Find where the given text appears and provide that cell's center as [X, Y] coordinate. 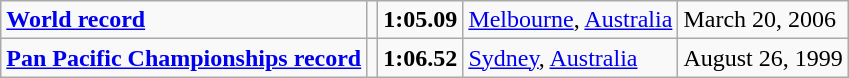
Melbourne, Australia [570, 20]
1:06.52 [420, 58]
1:05.09 [420, 20]
Pan Pacific Championships record [184, 58]
August 26, 1999 [763, 58]
Sydney, Australia [570, 58]
March 20, 2006 [763, 20]
World record [184, 20]
